Find where the given text appears and provide that cell's center as (X, Y) coordinate. 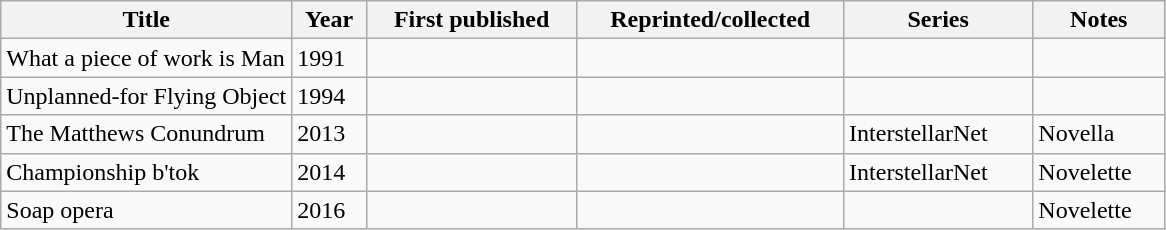
Notes (1099, 20)
2013 (330, 134)
Reprinted/collected (710, 20)
First published (471, 20)
Unplanned-for Flying Object (146, 96)
Series (938, 20)
1991 (330, 58)
The Matthews Conundrum (146, 134)
1994 (330, 96)
Year (330, 20)
2016 (330, 210)
Soap opera (146, 210)
Championship b'tok (146, 172)
Title (146, 20)
2014 (330, 172)
Novella (1099, 134)
What a piece of work is Man (146, 58)
